Scan for the cell matching the given text and deliver its (x, y) coordinate at center. 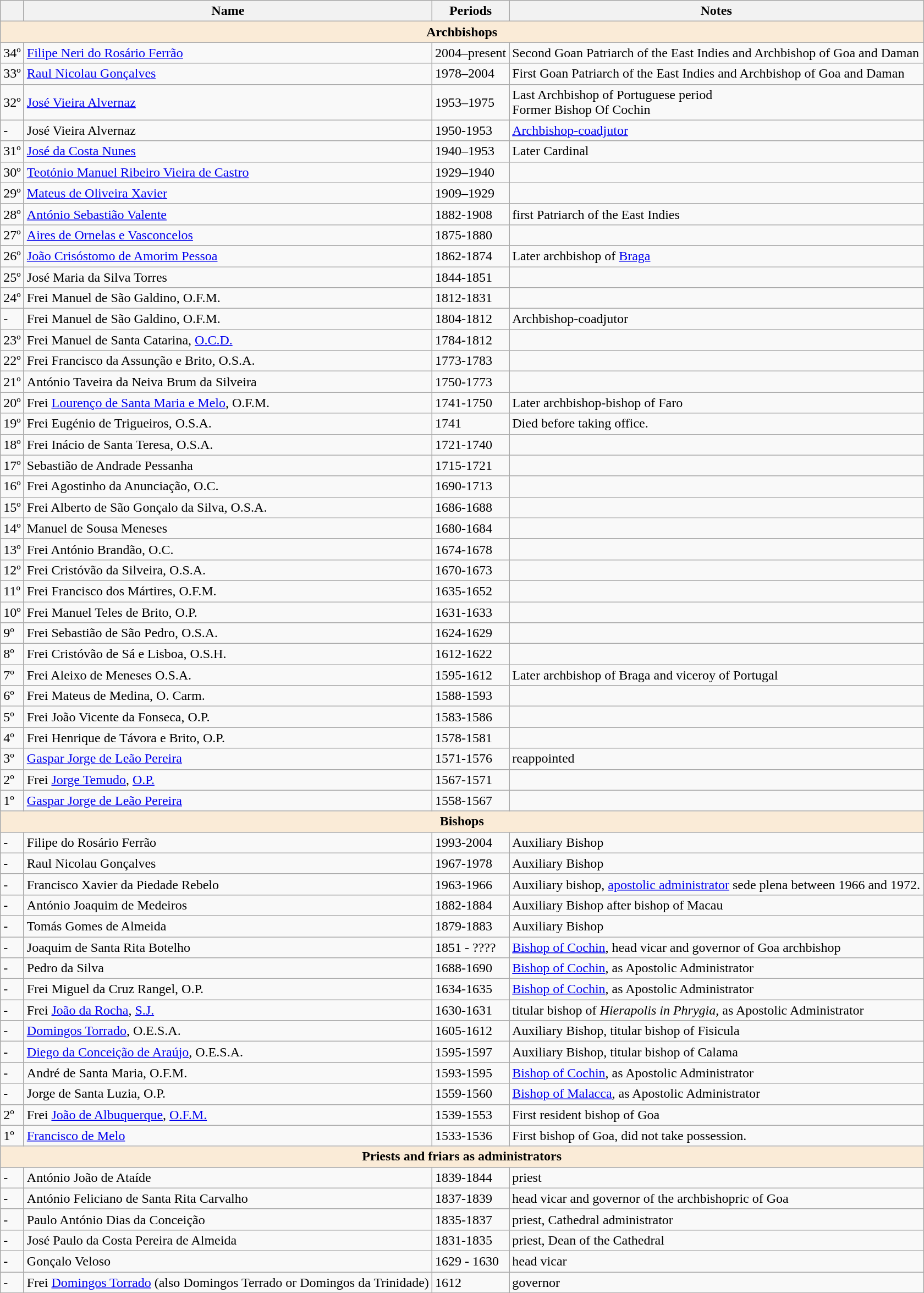
Frei Miguel da Cruz Rangel, O.P. (228, 989)
Manuel de Sousa Meneses (228, 528)
priest, Dean of the Cathedral (716, 1240)
1929–1940 (470, 172)
1670-1673 (470, 570)
1629 - 1630 (470, 1261)
15º (12, 507)
2004–present (470, 53)
Frei António Brandão, O.C. (228, 549)
José da Costa Nunes (228, 151)
1634-1635 (470, 989)
António Sebastião Valente (228, 214)
Teotónio Manuel Ribeiro Vieira de Castro (228, 172)
first Patriarch of the East Indies (716, 214)
Frei Mateus de Medina, O. Carm. (228, 696)
1812-1831 (470, 298)
1595-1612 (470, 675)
26º (12, 256)
Paulo António Dias da Conceição (228, 1219)
Died before taking office. (716, 424)
34º (12, 53)
Frei Alberto de São Gonçalo da Silva, O.S.A. (228, 507)
Frei Domingos Torrado (also Domingos Terrado or Domingos da Trinidade) (228, 1283)
14º (12, 528)
1567-1571 (470, 780)
priest (716, 1177)
Francisco de Melo (228, 1136)
Frei Cristóvão de Sá e Lisboa, O.S.H. (228, 654)
governor (716, 1283)
Diego da Conceição de Araújo, O.E.S.A. (228, 1052)
1631-1633 (470, 612)
Jorge de Santa Luzia, O.P. (228, 1094)
1773-1783 (470, 361)
1583-1586 (470, 717)
José Maria da Silva Torres (228, 277)
17º (12, 465)
30º (12, 172)
1882-1908 (470, 214)
1804-1812 (470, 319)
Pedro da Silva (228, 968)
Joaquim de Santa Rita Botelho (228, 947)
Frei João da Rocha, S.J. (228, 1010)
First bishop of Goa, did not take possession. (716, 1136)
Last Archbishop of Portuguese periodFormer Bishop Of Cochin (716, 102)
Bishop of Malacca, as Apostolic Administrator (716, 1094)
20º (12, 403)
Frei João Vicente da Fonseca, O.P. (228, 717)
21º (12, 382)
Mateus de Oliveira Xavier (228, 193)
7º (12, 675)
19º (12, 424)
Auxiliary Bishop, titular bishop of Calama (716, 1052)
11º (12, 591)
1686-1688 (470, 507)
titular bishop of Hierapolis in Phrygia, as Apostolic Administrator (716, 1010)
Frei Agostinho da Anunciação, O.C. (228, 486)
Frei Cristóvão da Silveira, O.S.A. (228, 570)
1750-1773 (470, 382)
1844-1851 (470, 277)
4º (12, 738)
António Feliciano de Santa Rita Carvalho (228, 1198)
1950-1953 (470, 130)
31º (12, 151)
33º (12, 74)
1715-1721 (470, 465)
Frei Sebastião de São Pedro, O.S.A. (228, 633)
5º (12, 717)
12º (12, 570)
First resident bishop of Goa (716, 1115)
António João de Ataíde (228, 1177)
29º (12, 193)
Sebastião de Andrade Pessanha (228, 465)
Filipe Neri do Rosário Ferrão (228, 53)
First Goan Patriarch of the East Indies and Archbishop of Goa and Daman (716, 74)
1721-1740 (470, 445)
32º (12, 102)
Second Goan Patriarch of the East Indies and Archbishop of Goa and Daman (716, 53)
Frei Francisco da Assunção e Brito, O.S.A. (228, 361)
1967-1978 (470, 863)
1593-1595 (470, 1073)
1533-1536 (470, 1136)
1839-1844 (470, 1177)
head vicar (716, 1261)
Tomás Gomes de Almeida (228, 926)
Francisco Xavier da Piedade Rebelo (228, 884)
1612 (470, 1283)
Frei Inácio de Santa Teresa, O.S.A. (228, 445)
Periods (470, 11)
Frei Manuel Teles de Brito, O.P. (228, 612)
1940–1953 (470, 151)
1909–1929 (470, 193)
1993-2004 (470, 842)
27º (12, 235)
1879-1883 (470, 926)
24º (12, 298)
António Taveira da Neiva Brum da Silveira (228, 382)
1588-1593 (470, 696)
Name (228, 11)
3º (12, 759)
1680-1684 (470, 528)
João Crisóstomo de Amorim Pessoa (228, 256)
Later Cardinal (716, 151)
1741-1750 (470, 403)
1963-1966 (470, 884)
Bishops (462, 821)
priest, Cathedral administrator (716, 1219)
1851 - ???? (470, 947)
1784-1812 (470, 340)
1595-1597 (470, 1052)
18º (12, 445)
1605-1612 (470, 1031)
1835-1837 (470, 1219)
Frei Jorge Temudo, O.P. (228, 780)
Archbishops (462, 32)
André de Santa Maria, O.F.M. (228, 1073)
1837-1839 (470, 1198)
10º (12, 612)
Frei Manuel de Santa Catarina, O.C.D. (228, 340)
1862-1874 (470, 256)
Auxiliary Bishop after bishop of Macau (716, 905)
José Paulo da Costa Pereira de Almeida (228, 1240)
22º (12, 361)
Auxiliary Bishop, titular bishop of Fisicula (716, 1031)
Domingos Torrado, O.E.S.A. (228, 1031)
9º (12, 633)
1578-1581 (470, 738)
1559-1560 (470, 1094)
Frei Henrique de Távora e Brito, O.P. (228, 738)
Notes (716, 11)
António Joaquim de Medeiros (228, 905)
13º (12, 549)
1539-1553 (470, 1115)
Frei João de Albuquerque, O.F.M. (228, 1115)
1978–2004 (470, 74)
1875-1880 (470, 235)
28º (12, 214)
Later archbishop-bishop of Faro (716, 403)
1624-1629 (470, 633)
Later archbishop of Braga (716, 256)
6º (12, 696)
1558-1567 (470, 801)
1882-1884 (470, 905)
Gonçalo Veloso (228, 1261)
head vicar and governor of the archbishopric of Goa (716, 1198)
Later archbishop of Braga and viceroy of Portugal (716, 675)
1612-1622 (470, 654)
reappointed (716, 759)
Frei Francisco dos Mártires, O.F.M. (228, 591)
23º (12, 340)
1831-1835 (470, 1240)
Filipe do Rosário Ferrão (228, 842)
1688-1690 (470, 968)
Bishop of Cochin, head vicar and governor of Goa archbishop (716, 947)
Frei Eugénio de Trigueiros, O.S.A. (228, 424)
1953–1975 (470, 102)
16º (12, 486)
Priests and friars as administrators (462, 1157)
25º (12, 277)
1571-1576 (470, 759)
Aires de Ornelas e Vasconcelos (228, 235)
1741 (470, 424)
Frei Aleixo de Meneses O.S.A. (228, 675)
Auxiliary bishop, apostolic administrator sede plena between 1966 and 1972. (716, 884)
1690-1713 (470, 486)
1674-1678 (470, 549)
1635-1652 (470, 591)
8º (12, 654)
1630-1631 (470, 1010)
Frei Lourenço de Santa Maria e Melo, O.F.M. (228, 403)
